Pinpoint the cell where the given text exists, returning its [x, y] midpoint coordinate. 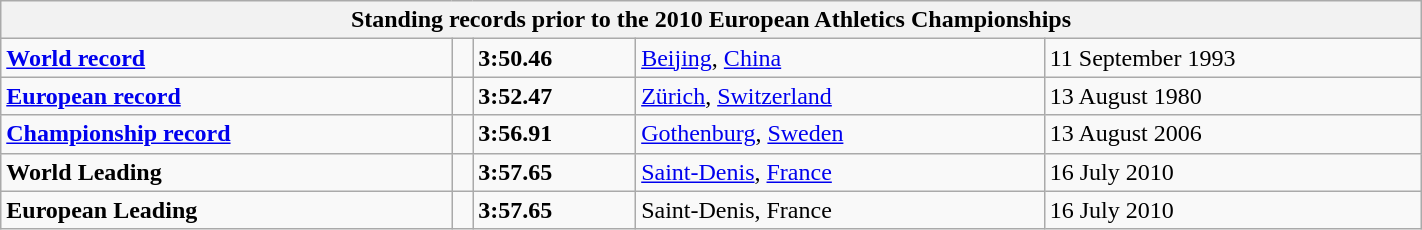
World record [226, 58]
13 August 1980 [1232, 96]
3:56.91 [554, 134]
World Leading [226, 172]
European record [226, 96]
Standing records prior to the 2010 European Athletics Championships [711, 20]
3:52.47 [554, 96]
Zürich, Switzerland [840, 96]
European Leading [226, 210]
Championship record [226, 134]
3:50.46 [554, 58]
Gothenburg, Sweden [840, 134]
Beijing, China [840, 58]
11 September 1993 [1232, 58]
13 August 2006 [1232, 134]
